Scan for the cell matching the given text and deliver its (X, Y) coordinate at center. 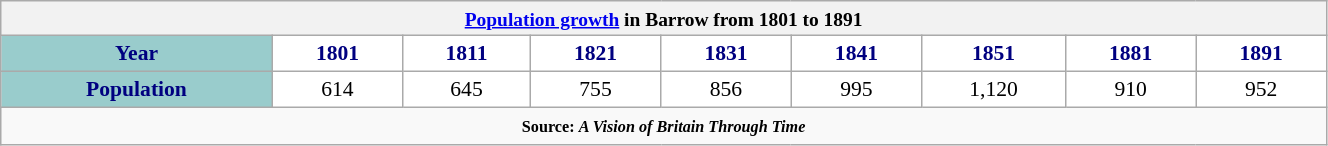
Population (137, 90)
1881 (1130, 54)
1,120 (994, 90)
1891 (1262, 54)
Year (137, 54)
1851 (994, 54)
1821 (595, 54)
1811 (467, 54)
1801 (337, 54)
614 (337, 90)
Population growth in Barrow from 1801 to 1891 (664, 18)
952 (1262, 90)
645 (467, 90)
1831 (726, 54)
856 (726, 90)
995 (856, 90)
1841 (856, 54)
Source: A Vision of Britain Through Time (664, 126)
755 (595, 90)
910 (1130, 90)
